Find where the given text appears and provide that cell's center as (x, y) coordinate. 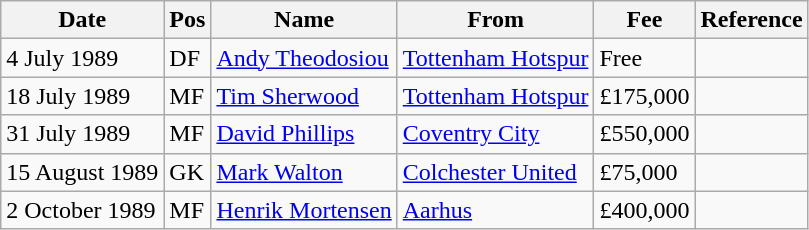
DF (188, 58)
Reference (752, 20)
15 August 1989 (82, 172)
Fee (644, 20)
Mark Walton (304, 172)
Aarhus (496, 210)
18 July 1989 (82, 96)
Date (82, 20)
Free (644, 58)
£400,000 (644, 210)
£550,000 (644, 134)
4 July 1989 (82, 58)
Henrik Mortensen (304, 210)
Coventry City (496, 134)
2 October 1989 (82, 210)
From (496, 20)
Colchester United (496, 172)
Andy Theodosiou (304, 58)
31 July 1989 (82, 134)
£175,000 (644, 96)
David Phillips (304, 134)
Tim Sherwood (304, 96)
£75,000 (644, 172)
GK (188, 172)
Name (304, 20)
Pos (188, 20)
